Output the [x, y] coordinate of the center of the cell containing the given text.  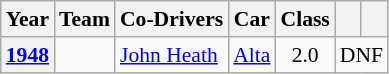
DNF [362, 55]
John Heath [172, 55]
1948 [28, 55]
Class [304, 19]
Co-Drivers [172, 19]
Car [252, 19]
Alta [252, 55]
2.0 [304, 55]
Year [28, 19]
Team [84, 19]
